From the cell containing the given text, extract its center point as (X, Y) coordinate. 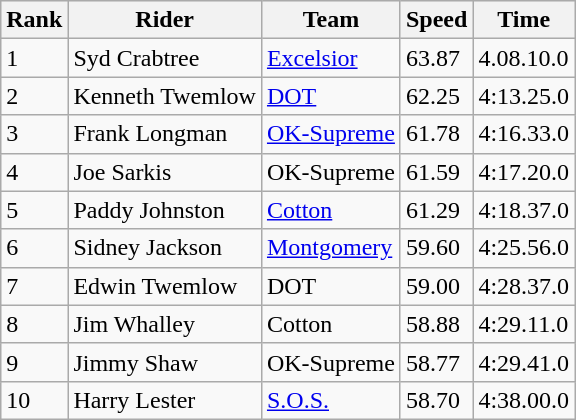
Time (524, 20)
4:25.56.0 (524, 248)
2 (34, 96)
4.08.10.0 (524, 58)
4:13.25.0 (524, 96)
1 (34, 58)
Harry Lester (165, 400)
4:18.37.0 (524, 210)
4:29.41.0 (524, 362)
61.29 (436, 210)
61.59 (436, 172)
Rank (34, 20)
4:28.37.0 (524, 286)
Team (330, 20)
6 (34, 248)
Frank Longman (165, 134)
58.70 (436, 400)
4 (34, 172)
9 (34, 362)
Syd Crabtree (165, 58)
59.00 (436, 286)
58.88 (436, 324)
Excelsior (330, 58)
Jim Whalley (165, 324)
Rider (165, 20)
61.78 (436, 134)
58.77 (436, 362)
Kenneth Twemlow (165, 96)
59.60 (436, 248)
Speed (436, 20)
Edwin Twemlow (165, 286)
Joe Sarkis (165, 172)
4:17.20.0 (524, 172)
Montgomery (330, 248)
S.O.S. (330, 400)
Jimmy Shaw (165, 362)
62.25 (436, 96)
3 (34, 134)
4:16.33.0 (524, 134)
5 (34, 210)
10 (34, 400)
8 (34, 324)
4:38.00.0 (524, 400)
4:29.11.0 (524, 324)
7 (34, 286)
Paddy Johnston (165, 210)
63.87 (436, 58)
Sidney Jackson (165, 248)
